Determine the (x, y) coordinate at the center of the cell enclosing the given text.  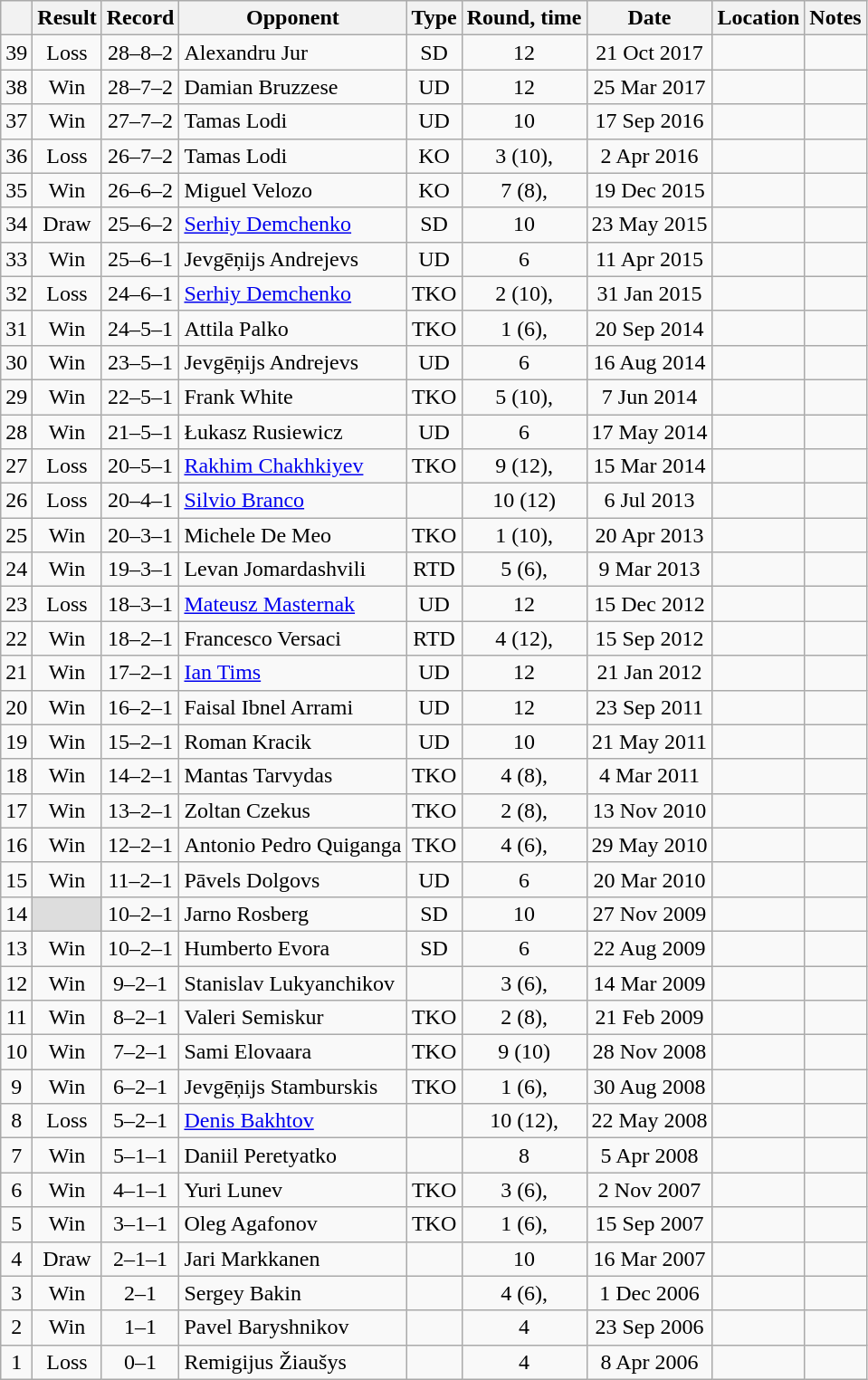
Faisal Ibnel Arrami (293, 707)
20 Sep 2014 (650, 328)
28 Nov 2008 (650, 1052)
15 Sep 2012 (650, 638)
5–2–1 (140, 1121)
Result (67, 18)
5 (6), (524, 570)
9–2–1 (140, 982)
14 (16, 914)
0–1 (140, 1362)
Michele De Meo (293, 535)
Pāvels Dolgovs (293, 879)
31 (16, 328)
4 (12), (524, 638)
28 (16, 432)
12–2–1 (140, 845)
22 May 2008 (650, 1121)
17 (16, 810)
20–4–1 (140, 501)
7 (16, 1155)
30 (16, 362)
11 (16, 1018)
23 (16, 604)
16 (16, 845)
25 Mar 2017 (650, 87)
Silvio Branco (293, 501)
Opponent (293, 18)
Sami Elovaara (293, 1052)
25 (16, 535)
3–1–1 (140, 1224)
7 (8), (524, 190)
2–1 (140, 1293)
Zoltan Czekus (293, 810)
Attila Palko (293, 328)
9 (10) (524, 1052)
39 (16, 53)
27 (16, 466)
17 May 2014 (650, 432)
1 Dec 2006 (650, 1293)
3 (10), (524, 156)
Roman Kracik (293, 742)
Łukasz Rusiewicz (293, 432)
21 May 2011 (650, 742)
8 Apr 2006 (650, 1362)
Levan Jomardashvili (293, 570)
23 Sep 2011 (650, 707)
Remigijus Žiaušys (293, 1362)
25–6–1 (140, 259)
27 Nov 2009 (650, 914)
26–7–2 (140, 156)
20–5–1 (140, 466)
18 (16, 776)
4 Mar 2011 (650, 776)
2–1–1 (140, 1259)
29 (16, 397)
Pavel Baryshnikov (293, 1327)
19 Dec 2015 (650, 190)
37 (16, 121)
5 (16, 1224)
3 (16, 1293)
Daniil Peretyatko (293, 1155)
2 Nov 2007 (650, 1190)
28–7–2 (140, 87)
Valeri Semiskur (293, 1018)
31 Jan 2015 (650, 293)
1–1 (140, 1327)
15 Sep 2007 (650, 1224)
Round, time (524, 18)
Sergey Bakin (293, 1293)
8–2–1 (140, 1018)
Miguel Velozo (293, 190)
24 (16, 570)
4 (8), (524, 776)
Antonio Pedro Quiganga (293, 845)
Damian Bruzzese (293, 87)
22 (16, 638)
15 (16, 879)
23 May 2015 (650, 225)
14 Mar 2009 (650, 982)
6–2–1 (140, 1087)
Notes (835, 18)
35 (16, 190)
32 (16, 293)
20–3–1 (140, 535)
13 Nov 2010 (650, 810)
Rakhim Chakhkiyev (293, 466)
17 Sep 2016 (650, 121)
Type (434, 18)
20 (16, 707)
Date (650, 18)
24–5–1 (140, 328)
Stanislav Lukyanchikov (293, 982)
21–5–1 (140, 432)
26–6–2 (140, 190)
Record (140, 18)
26 (16, 501)
25–6–2 (140, 225)
19 (16, 742)
15 Mar 2014 (650, 466)
Yuri Lunev (293, 1190)
Mantas Tarvydas (293, 776)
Frank White (293, 397)
30 Aug 2008 (650, 1087)
28–8–2 (140, 53)
7 Jun 2014 (650, 397)
Humberto Evora (293, 948)
9 Mar 2013 (650, 570)
Mateusz Masternak (293, 604)
21 Feb 2009 (650, 1018)
22–5–1 (140, 397)
Ian Tims (293, 673)
36 (16, 156)
20 Mar 2010 (650, 879)
10 (12), (524, 1121)
Alexandru Jur (293, 53)
2 (16, 1327)
Jevgēņijs Stamburskis (293, 1087)
Location (758, 18)
4–1–1 (140, 1190)
21 Jan 2012 (650, 673)
11 Apr 2015 (650, 259)
18–2–1 (140, 638)
5 (10), (524, 397)
13 (16, 948)
38 (16, 87)
16 Mar 2007 (650, 1259)
2 Apr 2016 (650, 156)
10 (12) (524, 501)
21 (16, 673)
11–2–1 (140, 879)
21 Oct 2017 (650, 53)
2 (10), (524, 293)
Oleg Agafonov (293, 1224)
9 (16, 1087)
Denis Bakhtov (293, 1121)
16 Aug 2014 (650, 362)
13–2–1 (140, 810)
19–3–1 (140, 570)
5–1–1 (140, 1155)
27–7–2 (140, 121)
34 (16, 225)
7–2–1 (140, 1052)
1 (10), (524, 535)
Jari Markkanen (293, 1259)
20 Apr 2013 (650, 535)
9 (12), (524, 466)
1 (16, 1362)
23–5–1 (140, 362)
15–2–1 (140, 742)
5 Apr 2008 (650, 1155)
6 Jul 2013 (650, 501)
18–3–1 (140, 604)
23 Sep 2006 (650, 1327)
29 May 2010 (650, 845)
24–6–1 (140, 293)
Jarno Rosberg (293, 914)
33 (16, 259)
14–2–1 (140, 776)
22 Aug 2009 (650, 948)
Francesco Versaci (293, 638)
16–2–1 (140, 707)
17–2–1 (140, 673)
15 Dec 2012 (650, 604)
